Search for the cell housing the specified text and yield its [X, Y] center coordinate. 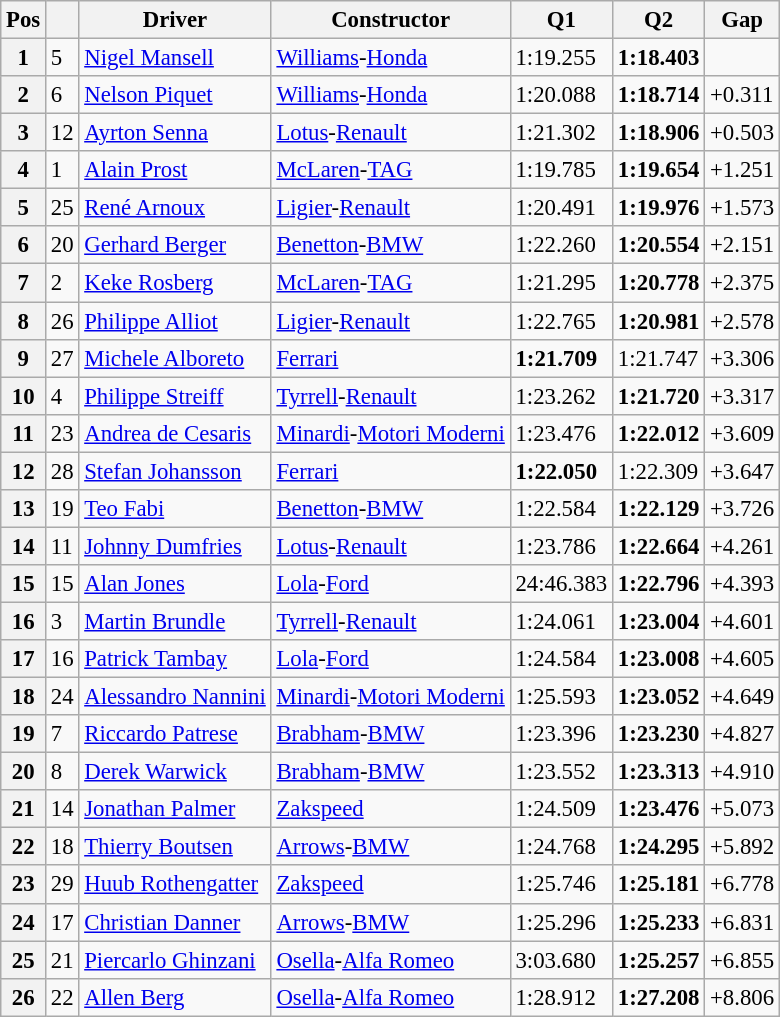
Patrick Tambay [175, 659]
1:19.785 [561, 170]
1:25.257 [658, 960]
1:24.061 [561, 621]
1:22.012 [658, 433]
1:21.747 [658, 358]
1:23.786 [561, 546]
Piercarlo Ghinzani [175, 960]
1:22.664 [658, 546]
+4.605 [742, 659]
Allen Berg [175, 997]
3:03.680 [561, 960]
1:23.230 [658, 734]
Pos [24, 20]
Alessandro Nannini [175, 697]
+3.609 [742, 433]
Alan Jones [175, 584]
+4.393 [742, 584]
1:19.654 [658, 170]
1:22.765 [561, 321]
Philippe Streiff [175, 396]
1:18.714 [658, 95]
+6.831 [742, 922]
Philippe Alliot [175, 321]
Christian Danner [175, 922]
Nigel Mansell [175, 58]
Ayrton Senna [175, 133]
Martin Brundle [175, 621]
1:18.403 [658, 58]
+0.311 [742, 95]
Teo Fabi [175, 509]
+4.601 [742, 621]
+8.806 [742, 997]
1:20.554 [658, 245]
1:24.768 [561, 847]
Constructor [390, 20]
1:27.208 [658, 997]
Andrea de Cesaris [175, 433]
+6.855 [742, 960]
1:21.295 [561, 283]
Driver [175, 20]
Derek Warwick [175, 772]
Keke Rosberg [175, 283]
1:24.584 [561, 659]
1:23.262 [561, 396]
Nelson Piquet [175, 95]
Huub Rothengatter [175, 885]
28 [62, 471]
Q1 [561, 20]
1:24.295 [658, 847]
1:23.313 [658, 772]
24:46.383 [561, 584]
1:25.296 [561, 922]
1:28.912 [561, 997]
27 [62, 358]
+3.726 [742, 509]
Jonathan Palmer [175, 809]
+3.306 [742, 358]
+4.261 [742, 546]
1:22.050 [561, 471]
1:22.260 [561, 245]
1:25.181 [658, 885]
1:21.720 [658, 396]
1:21.302 [561, 133]
1:18.906 [658, 133]
Gap [742, 20]
1:22.584 [561, 509]
13 [24, 509]
+2.375 [742, 283]
1:20.778 [658, 283]
+6.778 [742, 885]
Michele Alboreto [175, 358]
Alain Prost [175, 170]
1:23.396 [561, 734]
1:23.008 [658, 659]
1:24.509 [561, 809]
Q2 [658, 20]
+5.073 [742, 809]
1:20.088 [561, 95]
Johnny Dumfries [175, 546]
René Arnoux [175, 208]
+3.317 [742, 396]
+0.503 [742, 133]
Gerhard Berger [175, 245]
29 [62, 885]
+4.827 [742, 734]
+3.647 [742, 471]
1:19.255 [561, 58]
1:23.052 [658, 697]
1:25.233 [658, 922]
Thierry Boutsen [175, 847]
Riccardo Patrese [175, 734]
+1.573 [742, 208]
+5.892 [742, 847]
+2.578 [742, 321]
1:23.004 [658, 621]
1:19.976 [658, 208]
1:21.709 [561, 358]
+2.151 [742, 245]
1:22.309 [658, 471]
1:23.552 [561, 772]
Stefan Johansson [175, 471]
+4.649 [742, 697]
+4.910 [742, 772]
1:20.491 [561, 208]
1:22.129 [658, 509]
+1.251 [742, 170]
1:20.981 [658, 321]
9 [24, 358]
10 [24, 396]
1:25.593 [561, 697]
1:22.796 [658, 584]
1:25.746 [561, 885]
